Identify which cell holds the provided text, then report its (x, y) central coordinate. 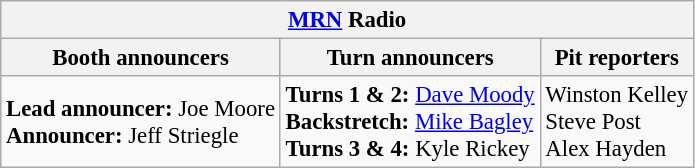
Pit reporters (616, 58)
Booth announcers (141, 58)
Turns 1 & 2: Dave MoodyBackstretch: Mike BagleyTurns 3 & 4: Kyle Rickey (410, 122)
Turn announcers (410, 58)
Lead announcer: Joe MooreAnnouncer: Jeff Striegle (141, 122)
Winston KelleySteve PostAlex Hayden (616, 122)
MRN Radio (348, 20)
